Return the (x, y) coordinate for the center point of the cell that contains the specified text.  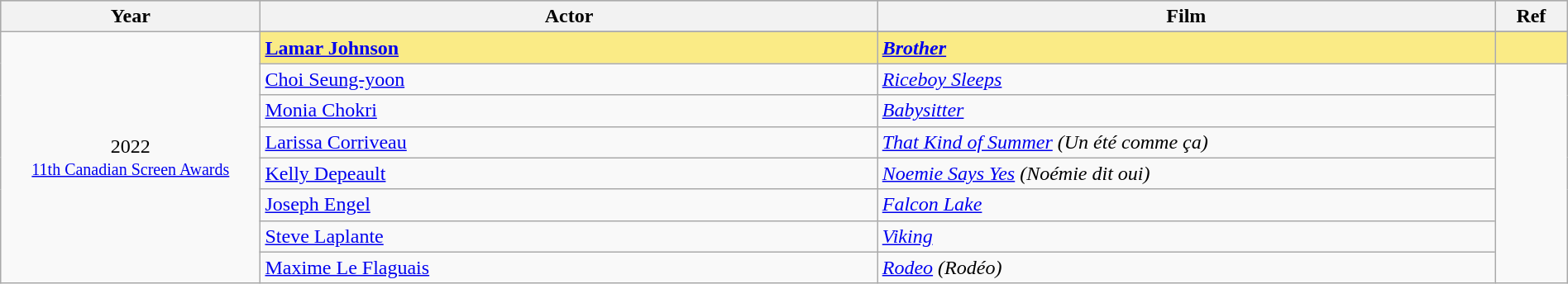
Maxime Le Flaguais (569, 267)
Riceboy Sleeps (1186, 79)
Falcon Lake (1186, 205)
Rodeo (Rodéo) (1186, 267)
Ref (1532, 17)
Monia Chokri (569, 111)
Larissa Corriveau (569, 142)
Noemie Says Yes (Noémie dit oui) (1186, 173)
Joseph Engel (569, 205)
Kelly Depeault (569, 173)
Year (131, 17)
Lamar Johnson (569, 48)
Actor (569, 17)
Choi Seung-yoon (569, 79)
Viking (1186, 236)
2022 11th Canadian Screen Awards (131, 158)
Babysitter (1186, 111)
Steve Laplante (569, 236)
Brother (1186, 48)
Film (1186, 17)
That Kind of Summer (Un été comme ça) (1186, 142)
